For the text-containing cell, return its midpoint in (X, Y) coordinate format. 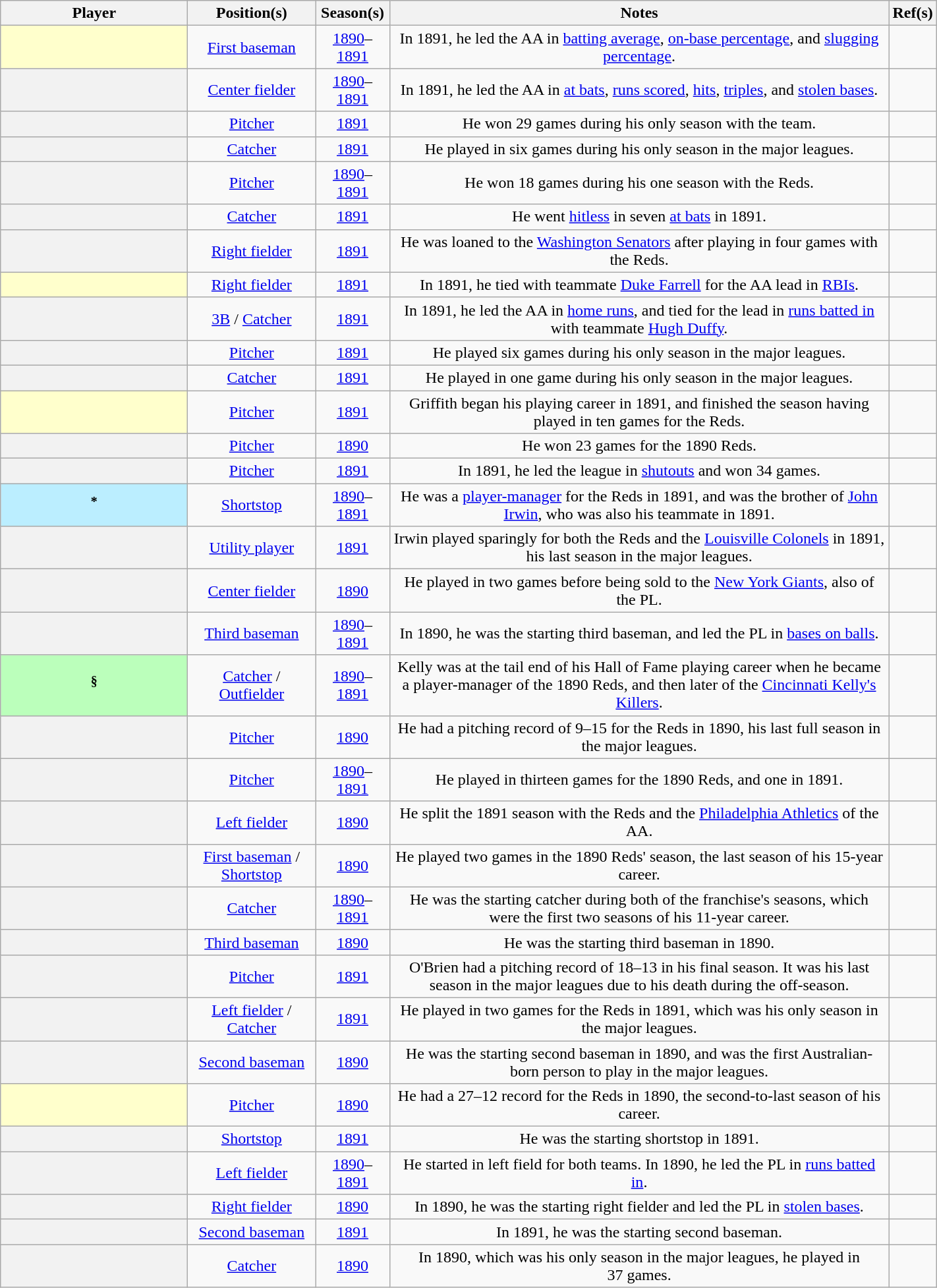
* (94, 505)
3B / Catcher (252, 319)
In 1891, he led the league in shutouts and won 34 games. (639, 471)
He played in thirteen games for the 1890 Reds, and one in 1891. (639, 780)
Ref(s) (913, 13)
Utility player (252, 548)
In 1891, he tied with teammate Duke Farrell for the AA lead in RBIs. (639, 285)
He won 23 games for the 1890 Reds. (639, 446)
He won 18 games during his one season with the Reds. (639, 183)
He was the starting second baseman in 1890, and was the first Australian-born person to play in the major leagues. (639, 1062)
He started in left field for both teams. In 1890, he led the PL in runs batted in. (639, 1173)
He won 29 games during his only season with the team. (639, 124)
In 1891, he led the AA in home runs, and tied for the lead in runs batted in with teammate Hugh Duffy. (639, 319)
Griffith began his playing career in 1891, and finished the season having played in ten games for the Reds. (639, 411)
In 1891, he was the starting second baseman. (639, 1232)
He was the starting catcher during both of the franchise's seasons, which were the first two seasons of his 11-year career. (639, 908)
He was a player-manager for the Reds in 1891, and was the brother of John Irwin, who was also his teammate in 1891. (639, 505)
He played in one game during his only season in the major leagues. (639, 378)
In 1890, he was the starting right fielder and led the PL in stolen bases. (639, 1207)
He played in two games before being sold to the New York Giants, also of the PL. (639, 590)
He was the starting shortstop in 1891. (639, 1139)
In 1891, he led the AA in batting average, on-base percentage, and slugging percentage. (639, 47)
Left fielder / Catcher (252, 1019)
Player (94, 13)
He played six games during his only season in the major leagues. (639, 352)
He played two games in the 1890 Reds' season, the last season of his 15-year career. (639, 866)
He was loaned to the Washington Senators after playing in four games with the Reds. (639, 250)
He went hitless in seven at bats in 1891. (639, 217)
First baseman / Shortstop (252, 866)
O'Brien had a pitching record of 18–13 in his final season. It was his last season in the major leagues due to his death during the off-season. (639, 976)
Irwin played sparingly for both the Reds and the Louisville Colonels in 1891, his last season in the major leagues. (639, 548)
He had a pitching record of 9–15 for the Reds in 1890, his last full season in the major leagues. (639, 737)
In 1890, he was the starting third baseman, and led the PL in bases on balls. (639, 634)
He played in six games during his only season in the major leagues. (639, 149)
He played in two games for the Reds in 1891, which was his only season in the major leagues. (639, 1019)
He had a 27–12 record for the Reds in 1890, the second-to-last season of his career. (639, 1106)
First baseman (252, 47)
He split the 1891 season with the Reds and the Philadelphia Athletics of the AA. (639, 822)
Notes (639, 13)
In 1891, he led the AA in at bats, runs scored, hits, triples, and stolen bases. (639, 90)
He was the starting third baseman in 1890. (639, 942)
Catcher / Outfielder (252, 685)
Season(s) (353, 13)
In 1890, which was his only season in the major leagues, he played in 37 games. (639, 1266)
Position(s) (252, 13)
§ (94, 685)
